Extract the (X, Y) coordinate from the center of the cell holding the provided text.  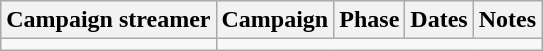
Dates (439, 20)
Notes (507, 20)
Phase (370, 20)
Campaign (275, 20)
Campaign streamer (108, 20)
